Search for the cell housing the specified text and yield its (x, y) center coordinate. 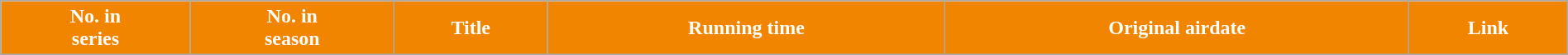
Running time (746, 28)
Title (471, 28)
Link (1489, 28)
Original airdate (1178, 28)
No. inseries (96, 28)
No. inseason (292, 28)
